Detect which cell encompasses the target text, then output its (x, y) center coordinate. 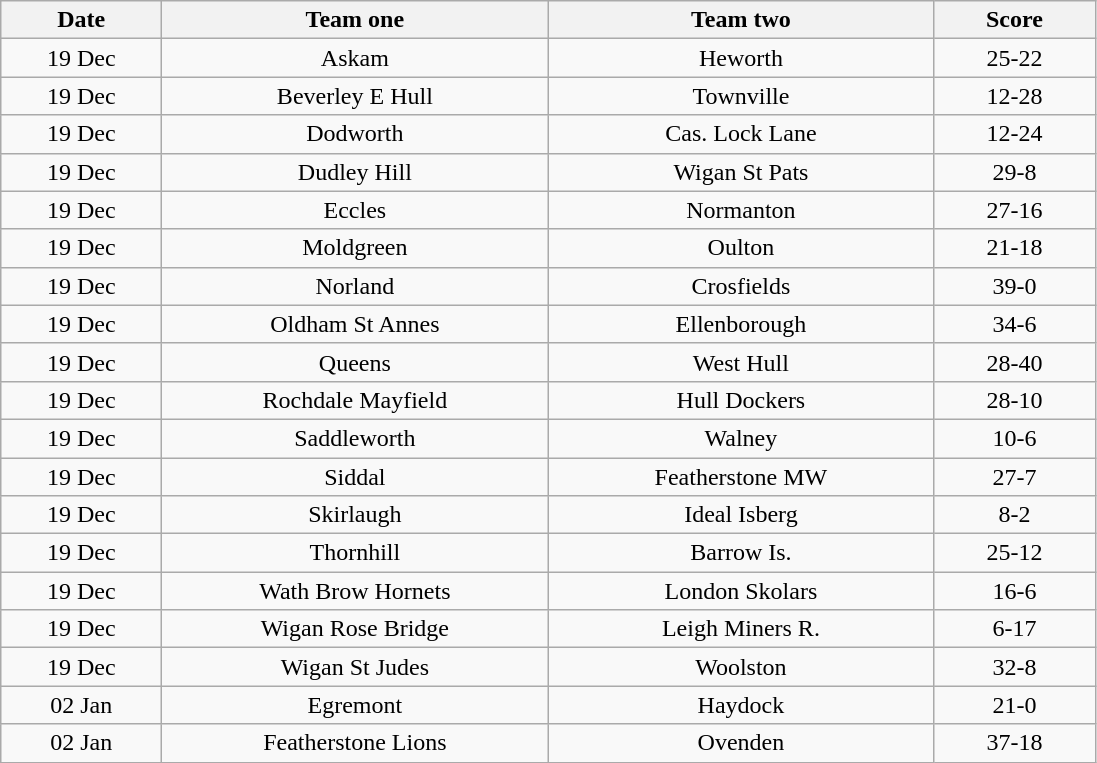
8-2 (1014, 515)
Haydock (741, 705)
Ellenborough (741, 324)
Norland (355, 286)
25-22 (1014, 58)
Featherstone MW (741, 477)
6-17 (1014, 629)
27-7 (1014, 477)
Wigan St Judes (355, 667)
Woolston (741, 667)
Egremont (355, 705)
37-18 (1014, 743)
Date (82, 20)
Cas. Lock Lane (741, 134)
Hull Dockers (741, 400)
Heworth (741, 58)
Oulton (741, 248)
12-24 (1014, 134)
Askam (355, 58)
Wigan St Pats (741, 172)
Eccles (355, 210)
Walney (741, 438)
Thornhill (355, 553)
Dodworth (355, 134)
Score (1014, 20)
34-6 (1014, 324)
Ovenden (741, 743)
Barrow Is. (741, 553)
12-28 (1014, 96)
29-8 (1014, 172)
Queens (355, 362)
Team two (741, 20)
Dudley Hill (355, 172)
Beverley E Hull (355, 96)
West Hull (741, 362)
Featherstone Lions (355, 743)
21-18 (1014, 248)
Moldgreen (355, 248)
28-40 (1014, 362)
Crosfields (741, 286)
Skirlaugh (355, 515)
Oldham St Annes (355, 324)
Ideal Isberg (741, 515)
London Skolars (741, 591)
28-10 (1014, 400)
Normanton (741, 210)
Wigan Rose Bridge (355, 629)
10-6 (1014, 438)
16-6 (1014, 591)
Wath Brow Hornets (355, 591)
Siddal (355, 477)
Townville (741, 96)
Saddleworth (355, 438)
Rochdale Mayfield (355, 400)
25-12 (1014, 553)
27-16 (1014, 210)
Team one (355, 20)
21-0 (1014, 705)
39-0 (1014, 286)
32-8 (1014, 667)
Leigh Miners R. (741, 629)
